Pinpoint the cell where the given text exists, returning its [X, Y] midpoint coordinate. 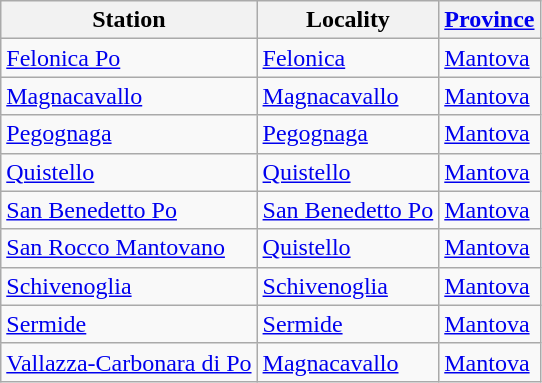
Locality [348, 20]
Province [490, 20]
Vallazza-Carbonara di Po [129, 362]
Station [129, 20]
Felonica [348, 58]
San Rocco Mantovano [129, 248]
Felonica Po [129, 58]
